Return the (X, Y) coordinate for the center point of the cell that contains the specified text.  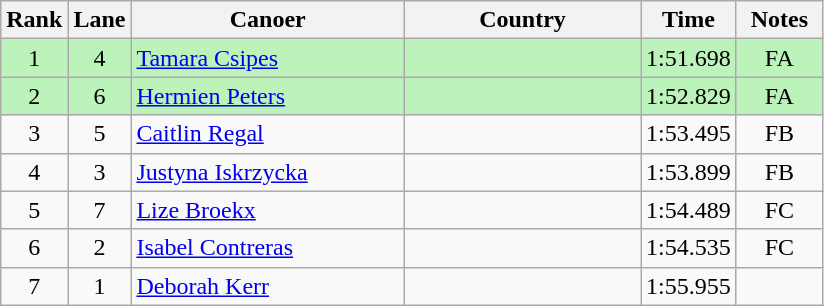
Tamara Csipes (268, 58)
1:54.535 (689, 248)
Notes (779, 20)
Canoer (268, 20)
1:54.489 (689, 210)
Country (522, 20)
Isabel Contreras (268, 248)
Lize Broekx (268, 210)
Deborah Kerr (268, 286)
Justyna Iskrzycka (268, 172)
1:53.495 (689, 134)
Time (689, 20)
Rank (34, 20)
1:52.829 (689, 96)
Caitlin Regal (268, 134)
Lane (100, 20)
Hermien Peters (268, 96)
1:51.698 (689, 58)
1:55.955 (689, 286)
1:53.899 (689, 172)
